Detect which cell encompasses the target text, then output its (X, Y) center coordinate. 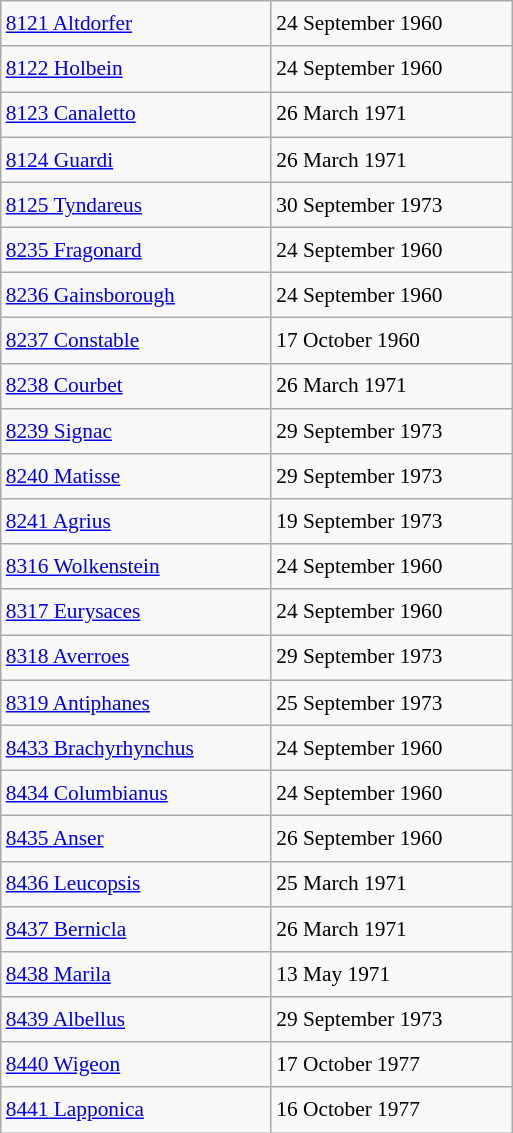
8316 Wolkenstein (136, 566)
8436 Leucopsis (136, 884)
8122 Holbein (136, 68)
13 May 1971 (392, 974)
8318 Averroes (136, 658)
8319 Antiphanes (136, 702)
25 March 1971 (392, 884)
17 October 1960 (392, 340)
8435 Anser (136, 838)
8439 Albellus (136, 1020)
8237 Constable (136, 340)
8437 Bernicla (136, 928)
8125 Tyndareus (136, 204)
19 September 1973 (392, 522)
8434 Columbianus (136, 792)
8235 Fragonard (136, 250)
8440 Wigeon (136, 1064)
25 September 1973 (392, 702)
17 October 1977 (392, 1064)
8241 Agrius (136, 522)
8236 Gainsborough (136, 296)
8441 Lapponica (136, 1110)
8239 Signac (136, 430)
8433 Brachyrhynchus (136, 748)
8238 Courbet (136, 386)
8438 Marila (136, 974)
8121 Altdorfer (136, 24)
8240 Matisse (136, 476)
30 September 1973 (392, 204)
8317 Eurysaces (136, 612)
8123 Canaletto (136, 114)
16 October 1977 (392, 1110)
8124 Guardi (136, 160)
26 September 1960 (392, 838)
